Find where the given text appears and provide that cell's center as (X, Y) coordinate. 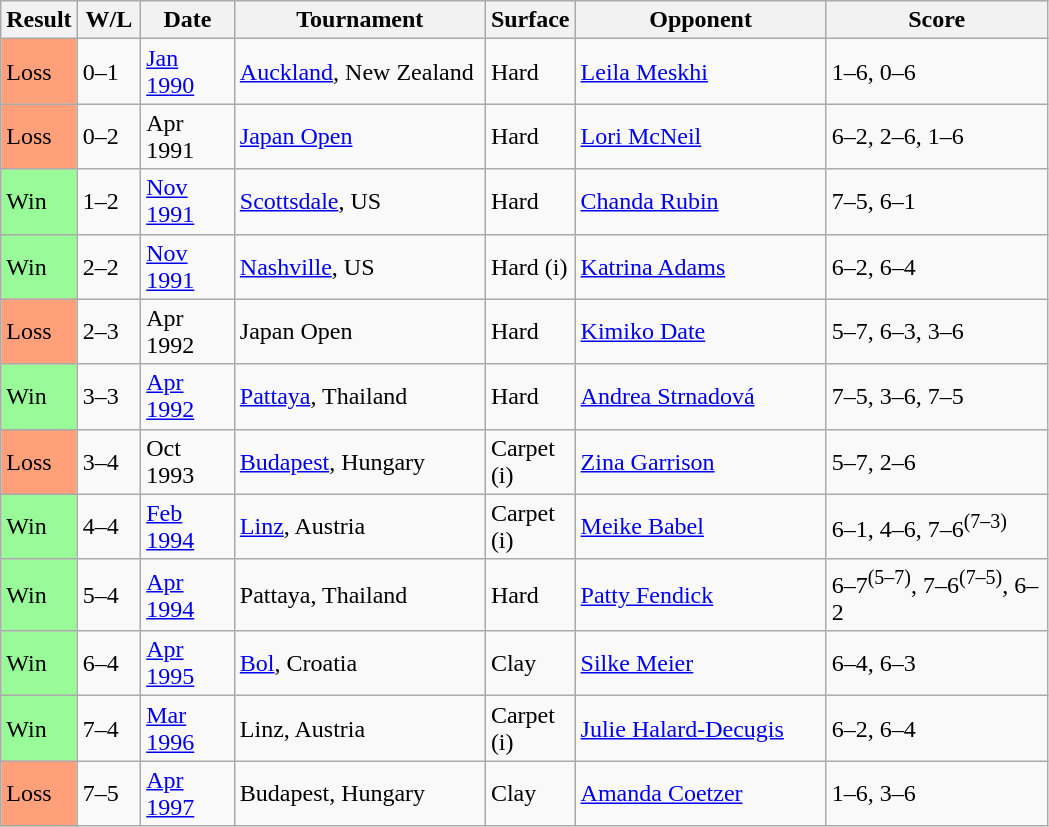
Silke Meier (700, 664)
Andrea Strnadová (700, 396)
5–7, 6–3, 3–6 (936, 332)
6–4 (109, 664)
Scottsdale, US (360, 202)
Jan 1990 (188, 72)
Amanda Coetzer (700, 794)
Tournament (360, 20)
6–7(5–7), 7–6(7–5), 6–2 (936, 595)
Oct 1993 (188, 462)
1–6, 0–6 (936, 72)
5–4 (109, 595)
Opponent (700, 20)
Auckland, New Zealand (360, 72)
Patty Fendick (700, 595)
Katrina Adams (700, 266)
W/L (109, 20)
Bol, Croatia (360, 664)
7–5, 6–1 (936, 202)
1–2 (109, 202)
3–4 (109, 462)
Score (936, 20)
2–2 (109, 266)
Result (39, 20)
Zina Garrison (700, 462)
Feb 1994 (188, 526)
7–5 (109, 794)
Meike Babel (700, 526)
Nashville, US (360, 266)
7–4 (109, 728)
Surface (530, 20)
Apr 1995 (188, 664)
0–2 (109, 136)
4–4 (109, 526)
Chanda Rubin (700, 202)
Apr 1997 (188, 794)
Apr 1991 (188, 136)
Lori McNeil (700, 136)
2–3 (109, 332)
6–1, 4–6, 7–6(7–3) (936, 526)
Julie Halard-Decugis (700, 728)
Hard (i) (530, 266)
6–2, 2–6, 1–6 (936, 136)
Apr 1994 (188, 595)
Leila Meskhi (700, 72)
6–4, 6–3 (936, 664)
1–6, 3–6 (936, 794)
Kimiko Date (700, 332)
7–5, 3–6, 7–5 (936, 396)
5–7, 2–6 (936, 462)
Mar 1996 (188, 728)
0–1 (109, 72)
3–3 (109, 396)
Date (188, 20)
